Determine the [X, Y] coordinate at the center of the cell enclosing the given text.  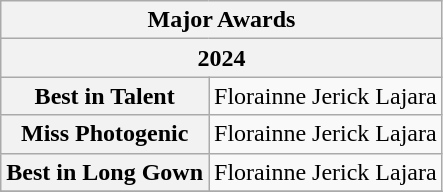
Miss Photogenic [105, 134]
Major Awards [222, 20]
2024 [222, 58]
Best in Talent [105, 96]
Best in Long Gown [105, 172]
